Identify which cell holds the provided text, then report its (X, Y) central coordinate. 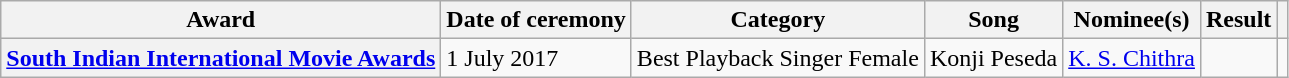
Award (221, 20)
Konji Peseda (993, 58)
Nominee(s) (1132, 20)
South Indian International Movie Awards (221, 58)
Best Playback Singer Female (778, 58)
1 July 2017 (536, 58)
Date of ceremony (536, 20)
Song (993, 20)
K. S. Chithra (1132, 58)
Category (778, 20)
Result (1238, 20)
